Extract the [X, Y] coordinate from the center of the cell holding the provided text.  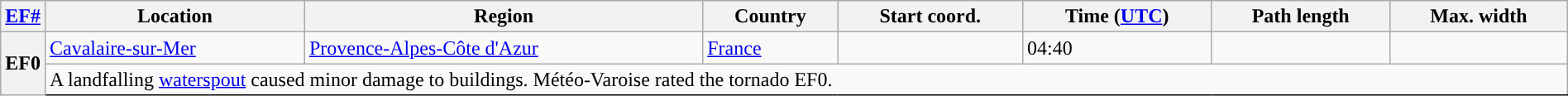
Start coord. [930, 17]
Provence-Alpes-Côte d'Azur [503, 48]
A landfalling waterspout caused minor damage to buildings. Météo-Varoise rated the tornado EF0. [806, 79]
France [771, 48]
EF0 [23, 64]
Country [771, 17]
Cavalaire-sur-Mer [174, 48]
EF# [23, 17]
Path length [1301, 17]
04:40 [1117, 48]
Time (UTC) [1117, 17]
Region [503, 17]
Max. width [1479, 17]
Location [174, 17]
